Identify which cell holds the provided text, then report its [X, Y] central coordinate. 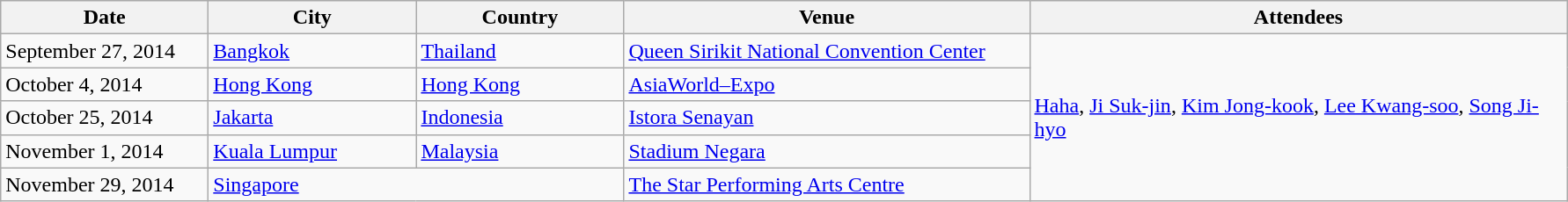
City [312, 18]
Thailand [520, 51]
September 27, 2014 [105, 51]
Stadium Negara [827, 151]
Kuala Lumpur [312, 151]
November 29, 2014 [105, 184]
Haha, Ji Suk-jin, Kim Jong-kook, Lee Kwang-soo, Song Ji-hyo [1299, 118]
Malaysia [520, 151]
Bangkok [312, 51]
Venue [827, 18]
October 4, 2014 [105, 84]
Istora Senayan [827, 118]
Attendees [1299, 18]
October 25, 2014 [105, 118]
November 1, 2014 [105, 151]
Indonesia [520, 118]
Queen Sirikit National Convention Center [827, 51]
Date [105, 18]
Singapore [416, 184]
AsiaWorld–Expo [827, 84]
Country [520, 18]
The Star Performing Arts Centre [827, 184]
Jakarta [312, 118]
